Return the [x, y] coordinate for the center point of the cell that contains the specified text.  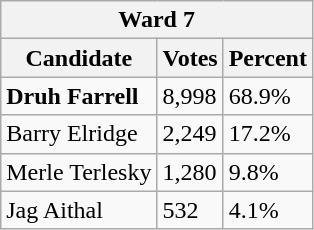
Druh Farrell [79, 96]
2,249 [190, 134]
68.9% [268, 96]
8,998 [190, 96]
1,280 [190, 172]
Merle Terlesky [79, 172]
9.8% [268, 172]
Jag Aithal [79, 210]
Barry Elridge [79, 134]
Votes [190, 58]
Percent [268, 58]
4.1% [268, 210]
Candidate [79, 58]
532 [190, 210]
Ward 7 [157, 20]
17.2% [268, 134]
